From the cell containing the given text, extract its center point as (X, Y) coordinate. 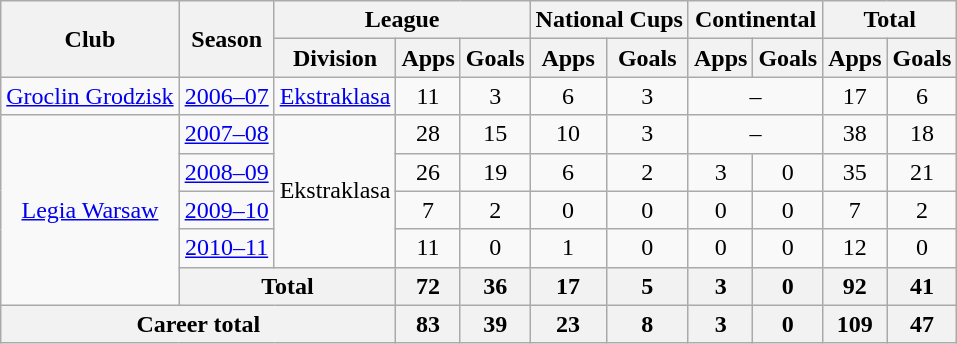
5 (647, 286)
23 (568, 324)
39 (495, 324)
Career total (198, 324)
National Cups (609, 20)
1 (568, 248)
47 (922, 324)
35 (855, 172)
Season (226, 39)
2008–09 (226, 172)
2006–07 (226, 96)
15 (495, 134)
Division (335, 58)
72 (428, 286)
12 (855, 248)
Continental (755, 20)
League (402, 20)
41 (922, 286)
28 (428, 134)
Groclin Grodzisk (90, 96)
Club (90, 39)
Legia Warsaw (90, 210)
36 (495, 286)
38 (855, 134)
2009–10 (226, 210)
92 (855, 286)
19 (495, 172)
26 (428, 172)
2007–08 (226, 134)
2010–11 (226, 248)
18 (922, 134)
21 (922, 172)
8 (647, 324)
10 (568, 134)
83 (428, 324)
109 (855, 324)
